Detect which cell encompasses the target text, then output its (x, y) center coordinate. 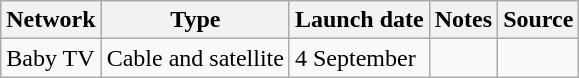
Network (51, 20)
Cable and satellite (195, 58)
Type (195, 20)
Notes (463, 20)
Baby TV (51, 58)
Source (538, 20)
Launch date (359, 20)
4 September (359, 58)
